Determine the [X, Y] coordinate at the center of the cell enclosing the given text.  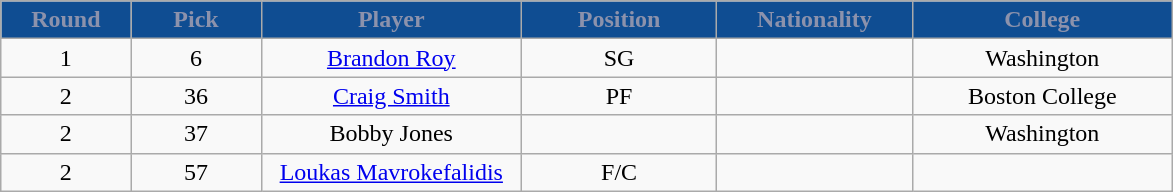
1 [66, 58]
Position [618, 20]
College [1042, 20]
PF [618, 96]
37 [196, 134]
Round [66, 20]
Brandon Roy [391, 58]
SG [618, 58]
Bobby Jones [391, 134]
Loukas Mavrokefalidis [391, 172]
F/C [618, 172]
Nationality [814, 20]
57 [196, 172]
6 [196, 58]
36 [196, 96]
Player [391, 20]
Boston College [1042, 96]
Craig Smith [391, 96]
Pick [196, 20]
